Find where the given text appears and provide that cell's center as (x, y) coordinate. 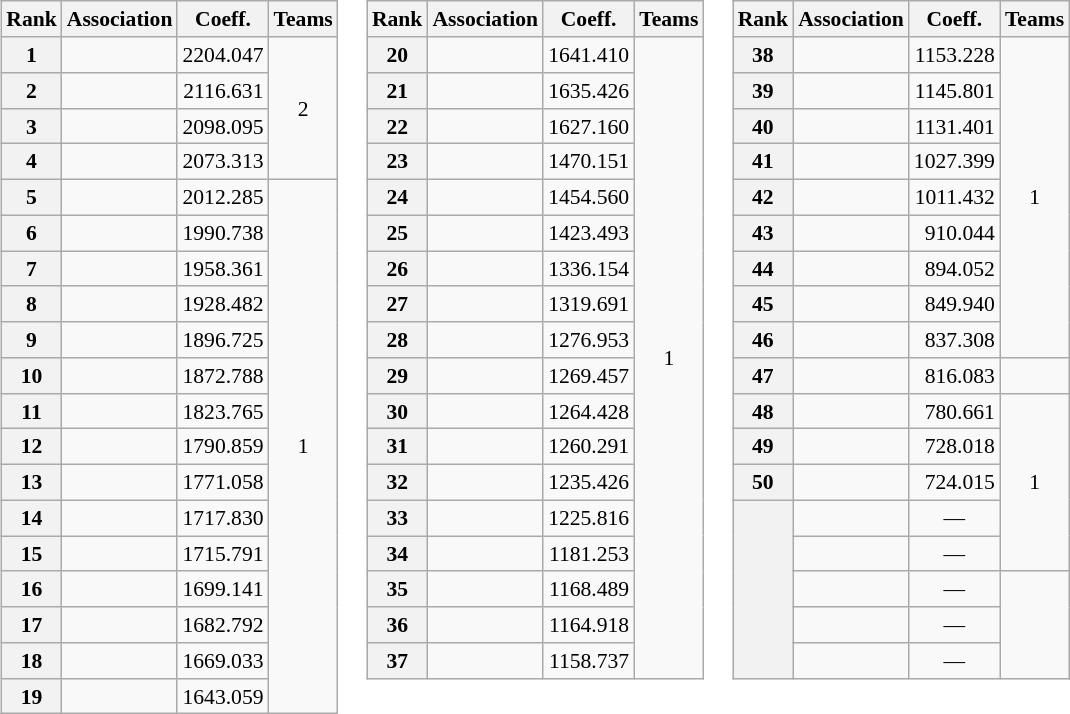
17 (32, 625)
34 (398, 554)
43 (764, 233)
26 (398, 269)
2012.285 (222, 197)
31 (398, 447)
1260.291 (588, 447)
24 (398, 197)
20 (398, 55)
48 (764, 411)
780.661 (954, 411)
25 (398, 233)
16 (32, 589)
40 (764, 126)
1823.765 (222, 411)
41 (764, 162)
1896.725 (222, 340)
1011.432 (954, 197)
1928.482 (222, 304)
1264.428 (588, 411)
1990.738 (222, 233)
1771.058 (222, 482)
1158.737 (588, 661)
21 (398, 91)
1643.059 (222, 696)
1635.426 (588, 91)
27 (398, 304)
724.015 (954, 482)
1131.401 (954, 126)
23 (398, 162)
35 (398, 589)
39 (764, 91)
849.940 (954, 304)
1164.918 (588, 625)
29 (398, 376)
1225.816 (588, 518)
44 (764, 269)
1153.228 (954, 55)
2116.631 (222, 91)
3 (32, 126)
894.052 (954, 269)
910.044 (954, 233)
1423.493 (588, 233)
1717.830 (222, 518)
28 (398, 340)
1669.033 (222, 661)
2098.095 (222, 126)
816.083 (954, 376)
22 (398, 126)
1145.801 (954, 91)
1470.151 (588, 162)
7 (32, 269)
8 (32, 304)
1336.154 (588, 269)
1168.489 (588, 589)
46 (764, 340)
11 (32, 411)
47 (764, 376)
1027.399 (954, 162)
1682.792 (222, 625)
6 (32, 233)
19 (32, 696)
1699.141 (222, 589)
2204.047 (222, 55)
13 (32, 482)
30 (398, 411)
4 (32, 162)
36 (398, 625)
42 (764, 197)
1715.791 (222, 554)
1181.253 (588, 554)
15 (32, 554)
1319.691 (588, 304)
45 (764, 304)
1454.560 (588, 197)
837.308 (954, 340)
50 (764, 482)
32 (398, 482)
1269.457 (588, 376)
14 (32, 518)
1627.160 (588, 126)
33 (398, 518)
10 (32, 376)
1276.953 (588, 340)
1958.361 (222, 269)
12 (32, 447)
1235.426 (588, 482)
49 (764, 447)
728.018 (954, 447)
38 (764, 55)
1872.788 (222, 376)
1641.410 (588, 55)
9 (32, 340)
2073.313 (222, 162)
37 (398, 661)
18 (32, 661)
1790.859 (222, 447)
5 (32, 197)
